For the text-containing cell, return its midpoint in [x, y] coordinate format. 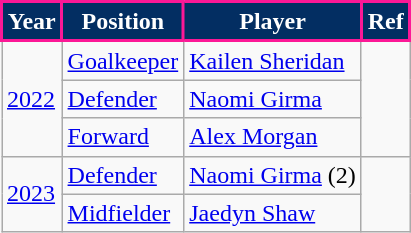
2023 [32, 194]
Player [273, 22]
Jaedyn Shaw [273, 213]
Naomi Girma (2) [273, 175]
Ref [386, 22]
Alex Morgan [273, 137]
Year [32, 22]
Position [123, 22]
Midfielder [123, 213]
Goalkeeper [123, 60]
Naomi Girma [273, 99]
2022 [32, 98]
Kailen Sheridan [273, 60]
Forward [123, 137]
